Identify which cell holds the provided text, then report its (x, y) central coordinate. 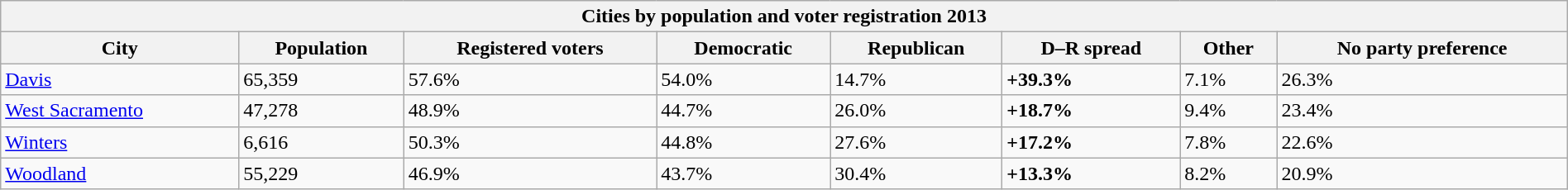
6,616 (321, 142)
54.0% (743, 79)
65,359 (321, 79)
Davis (120, 79)
46.9% (529, 173)
D–R spread (1092, 48)
Other (1229, 48)
9.4% (1229, 111)
44.7% (743, 111)
Population (321, 48)
7.8% (1229, 142)
50.3% (529, 142)
No party preference (1422, 48)
7.1% (1229, 79)
47,278 (321, 111)
14.7% (916, 79)
+18.7% (1092, 111)
+17.2% (1092, 142)
48.9% (529, 111)
44.8% (743, 142)
57.6% (529, 79)
20.9% (1422, 173)
Winters (120, 142)
43.7% (743, 173)
Woodland (120, 173)
Democratic (743, 48)
City (120, 48)
27.6% (916, 142)
+39.3% (1092, 79)
+13.3% (1092, 173)
30.4% (916, 173)
23.4% (1422, 111)
26.3% (1422, 79)
26.0% (916, 111)
Republican (916, 48)
8.2% (1229, 173)
55,229 (321, 173)
Registered voters (529, 48)
West Sacramento (120, 111)
22.6% (1422, 142)
Cities by population and voter registration 2013 (784, 17)
